Capture the cell that displays the provided text and extract its [X, Y] central coordinate. 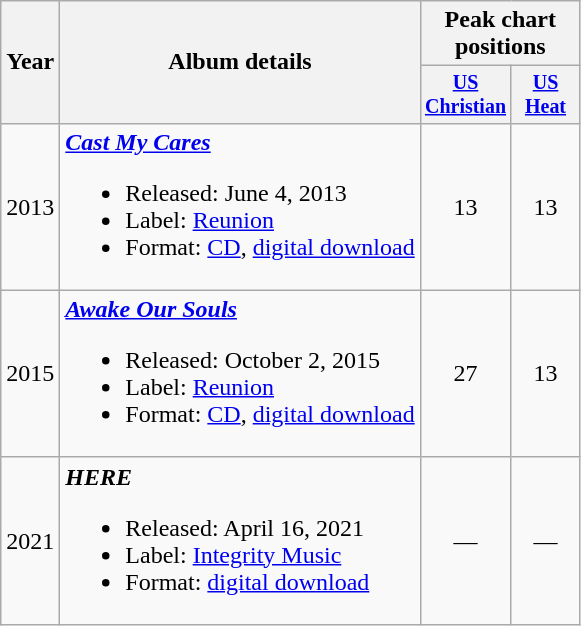
USChristian [466, 94]
Cast My CaresReleased: June 4, 2013Label: ReunionFormat: CD, digital download [240, 206]
2021 [30, 540]
Year [30, 62]
Peak chart positions [500, 34]
Album details [240, 62]
2013 [30, 206]
Awake Our SoulsReleased: October 2, 2015Label: ReunionFormat: CD, digital download [240, 374]
27 [466, 374]
2015 [30, 374]
USHeat [546, 94]
HEREReleased: April 16, 2021Label: Integrity MusicFormat: digital download [240, 540]
